Determine the (x, y) coordinate at the center of the cell enclosing the given text.  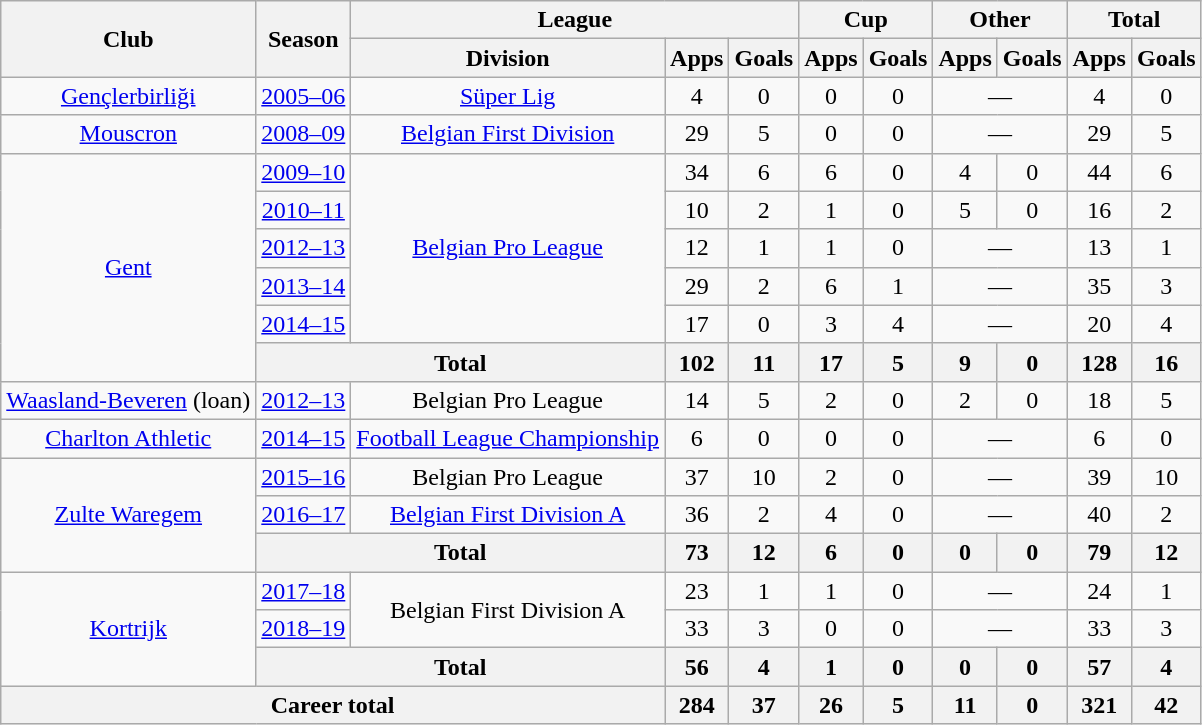
2016–17 (304, 515)
39 (1099, 477)
14 (697, 400)
Kortrijk (128, 629)
2005–06 (304, 96)
2013–14 (304, 286)
Gent (128, 267)
Division (508, 58)
44 (1099, 172)
73 (697, 553)
Football League Championship (508, 438)
26 (831, 705)
Club (128, 39)
Waasland-Beveren (loan) (128, 400)
Season (304, 39)
2015–16 (304, 477)
128 (1099, 362)
2018–19 (304, 629)
57 (1099, 667)
2017–18 (304, 591)
Süper Lig (508, 96)
42 (1166, 705)
35 (1099, 286)
Mouscron (128, 134)
Belgian First Division (508, 134)
Cup (866, 20)
56 (697, 667)
Zulte Waregem (128, 515)
Charlton Athletic (128, 438)
Other (1000, 20)
2008–09 (304, 134)
18 (1099, 400)
24 (1099, 591)
13 (1099, 248)
34 (697, 172)
Career total (333, 705)
321 (1099, 705)
9 (965, 362)
284 (697, 705)
Gençlerbirliği (128, 96)
40 (1099, 515)
20 (1099, 324)
2010–11 (304, 210)
2009–10 (304, 172)
League (575, 20)
36 (697, 515)
23 (697, 591)
102 (697, 362)
79 (1099, 553)
